Output the [X, Y] coordinate of the center of the cell containing the given text.  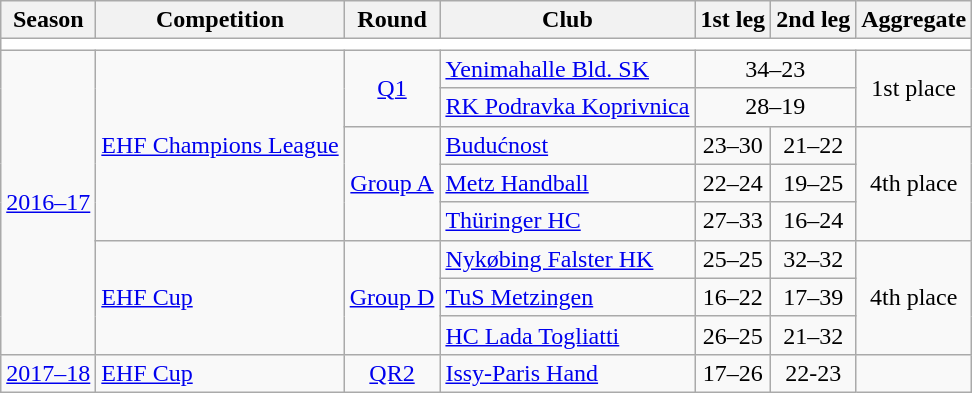
34–23 [776, 69]
Competition [220, 20]
2nd leg [814, 20]
TuS Metzingen [568, 297]
1st place [914, 88]
17–39 [814, 297]
Club [568, 20]
Yenimahalle Bld. SK [568, 69]
Issy-Paris Hand [568, 373]
17–26 [733, 373]
RK Podravka Koprivnica [568, 107]
Aggregate [914, 20]
Metz Handball [568, 183]
16–22 [733, 297]
Round [392, 20]
22-23 [814, 373]
32–32 [814, 259]
Group D [392, 297]
25–25 [733, 259]
Nykøbing Falster HK [568, 259]
2016–17 [48, 202]
28–19 [776, 107]
Q1 [392, 88]
26–25 [733, 335]
EHF Champions League [220, 145]
2017–18 [48, 373]
Thüringer HC [568, 221]
Season [48, 20]
HC Lada Togliatti [568, 335]
Group A [392, 183]
27–33 [733, 221]
22–24 [733, 183]
21–22 [814, 145]
1st leg [733, 20]
QR2 [392, 373]
16–24 [814, 221]
23–30 [733, 145]
19–25 [814, 183]
21–32 [814, 335]
Budućnost [568, 145]
